Determine the (X, Y) coordinate at the center of the cell enclosing the given text.  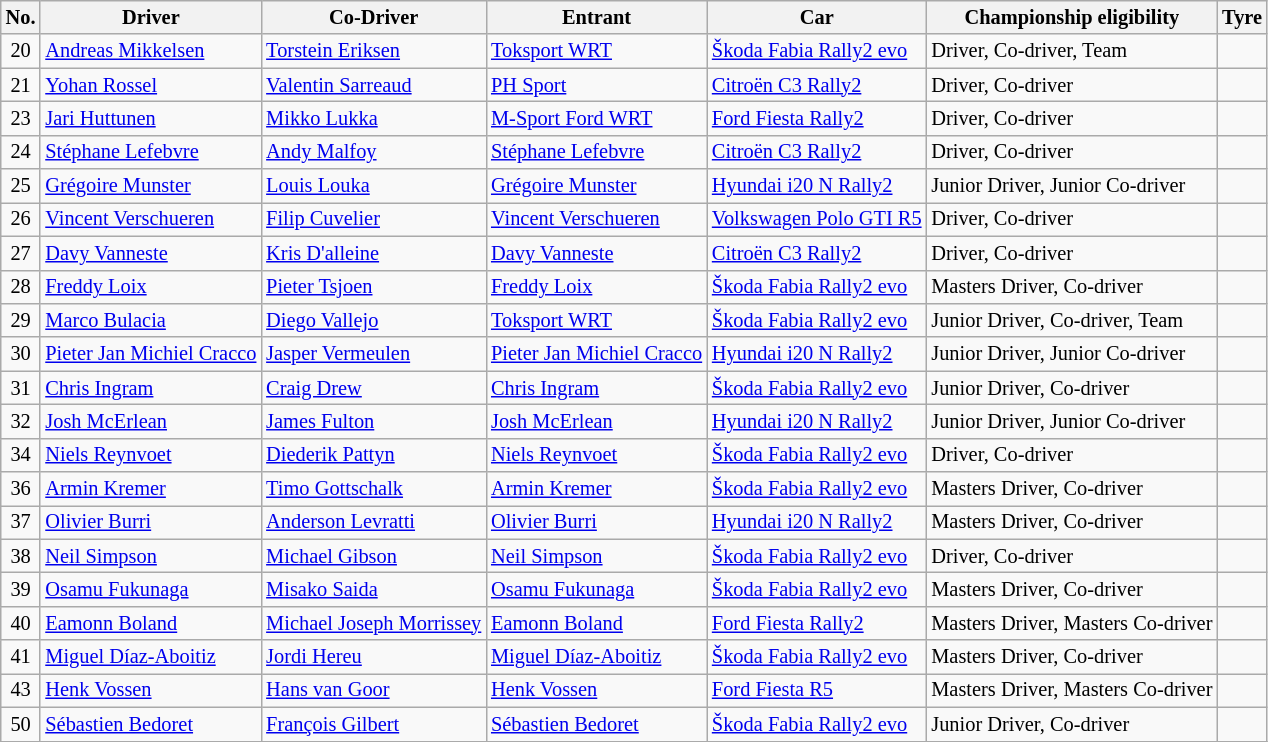
Jordi Hereu (374, 657)
Andreas Mikkelsen (150, 51)
Diego Vallejo (374, 320)
Marco Bulacia (150, 320)
29 (21, 320)
50 (21, 724)
36 (21, 489)
20 (21, 51)
No. (21, 17)
Anderson Levratti (374, 522)
Ford Fiesta R5 (816, 690)
43 (21, 690)
Entrant (596, 17)
24 (21, 152)
Championship eligibility (1072, 17)
Car (816, 17)
32 (21, 421)
Kris D'alleine (374, 253)
François Gilbert (374, 724)
Jasper Vermeulen (374, 354)
Volkswagen Polo GTI R5 (816, 219)
Yohan Rossel (150, 85)
M-Sport Ford WRT (596, 118)
James Fulton (374, 421)
Andy Malfoy (374, 152)
PH Sport (596, 85)
Co-Driver (374, 17)
Craig Drew (374, 388)
39 (21, 589)
Driver, Co-driver, Team (1072, 51)
21 (21, 85)
30 (21, 354)
Timo Gottschalk (374, 489)
Jari Huttunen (150, 118)
Valentin Sarreaud (374, 85)
Torstein Eriksen (374, 51)
Michael Gibson (374, 556)
Misako Saida (374, 589)
41 (21, 657)
26 (21, 219)
40 (21, 623)
Mikko Lukka (374, 118)
25 (21, 186)
Hans van Goor (374, 690)
38 (21, 556)
37 (21, 522)
Louis Louka (374, 186)
Filip Cuvelier (374, 219)
Pieter Tsjoen (374, 287)
34 (21, 455)
Diederik Pattyn (374, 455)
Tyre (1242, 17)
31 (21, 388)
Michael Joseph Morrissey (374, 623)
Junior Driver, Co-driver, Team (1072, 320)
27 (21, 253)
28 (21, 287)
Driver (150, 17)
23 (21, 118)
